For the text-containing cell, return its midpoint in [X, Y] coordinate format. 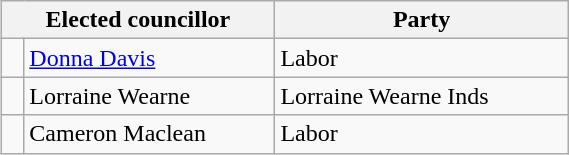
Lorraine Wearne [150, 96]
Elected councillor [138, 20]
Cameron Maclean [150, 134]
Donna Davis [150, 58]
Lorraine Wearne Inds [422, 96]
Party [422, 20]
